Scan for the cell matching the given text and deliver its (X, Y) coordinate at center. 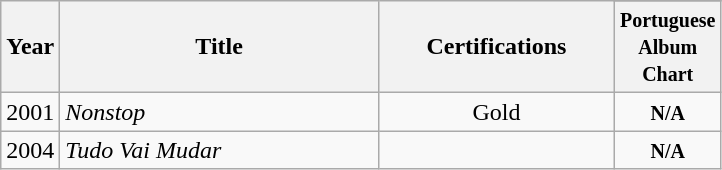
Tudo Vai Mudar (220, 150)
Portuguese Album Chart (668, 47)
Nonstop (220, 112)
Gold (496, 112)
Certifications (496, 47)
Title (220, 47)
2004 (30, 150)
Year (30, 47)
2001 (30, 112)
